Output the (x, y) coordinate of the center of the cell containing the given text.  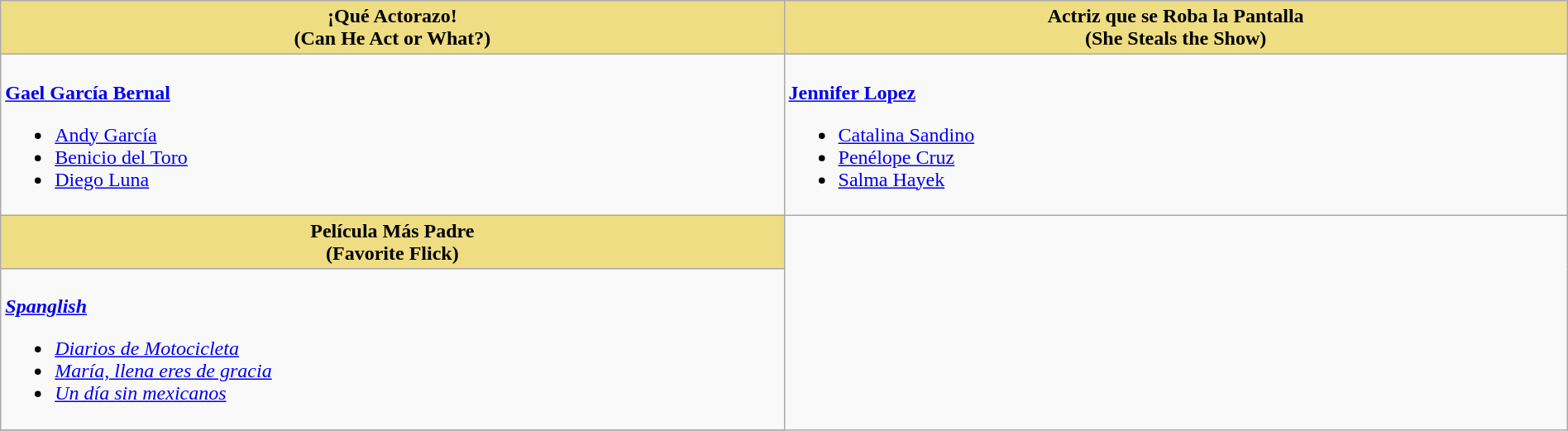
Jennifer LopezCatalina SandinoPenélope CruzSalma Hayek (1176, 135)
SpanglishDiarios de MotocicletaMaría, llena eres de graciaUn día sin mexicanos (392, 349)
Película Más Padre(Favorite Flick) (392, 242)
Actriz que se Roba la Pantalla(She Steals the Show) (1176, 28)
Gael García BernalAndy GarcíaBenicio del ToroDiego Luna (392, 135)
¡Qué Actorazo! (Can He Act or What?) (392, 28)
